Find where the given text appears and provide that cell's center as [X, Y] coordinate. 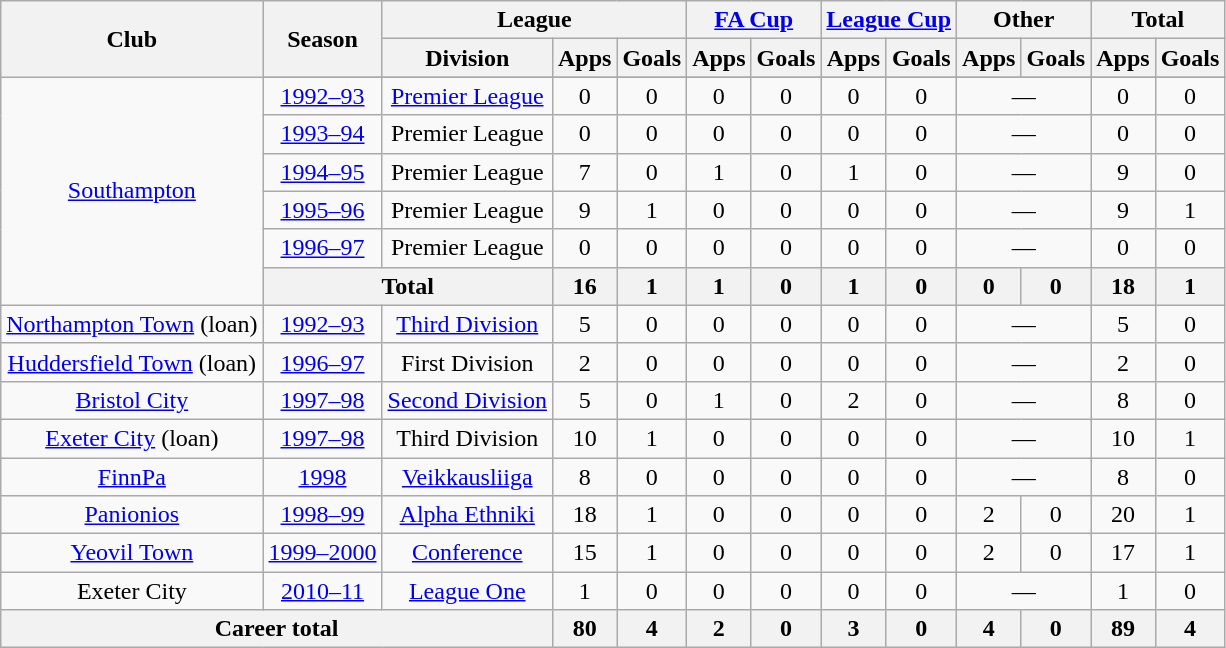
FinnPa [132, 477]
Northampton Town (loan) [132, 324]
7 [584, 172]
Veikkausliiga [467, 477]
Yeovil Town [132, 553]
FA Cup [754, 20]
League Cup [889, 20]
1993–94 [322, 134]
1998–99 [322, 515]
Other [1024, 20]
Huddersfield Town (loan) [132, 362]
Club [132, 39]
89 [1123, 629]
3 [854, 629]
15 [584, 553]
League One [467, 591]
20 [1123, 515]
1995–96 [322, 210]
17 [1123, 553]
Exeter City [132, 591]
Season [322, 39]
Southampton [132, 191]
16 [584, 286]
2010–11 [322, 591]
League [534, 20]
Bristol City [132, 400]
Second Division [467, 400]
Career total [277, 629]
Alpha Ethniki [467, 515]
Panionios [132, 515]
1994–95 [322, 172]
Division [467, 58]
Conference [467, 553]
1998 [322, 477]
Exeter City (loan) [132, 438]
First Division [467, 362]
80 [584, 629]
1999–2000 [322, 553]
